Detect which cell encompasses the target text, then output its [x, y] center coordinate. 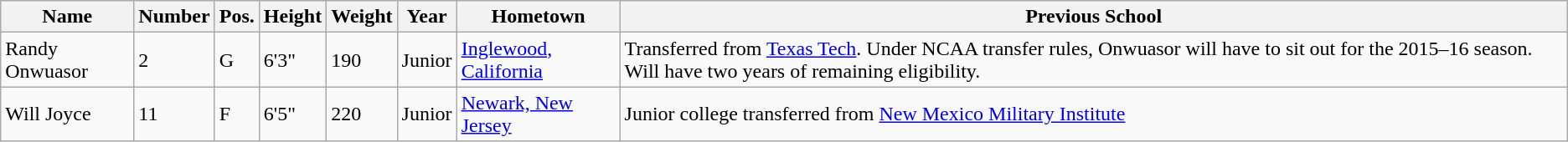
Junior college transferred from New Mexico Military Institute [1094, 114]
G [236, 60]
6'5" [292, 114]
Hometown [538, 17]
Number [174, 17]
F [236, 114]
220 [362, 114]
Weight [362, 17]
Randy Onwuasor [67, 60]
6'3" [292, 60]
Newark, New Jersey [538, 114]
Year [427, 17]
Previous School [1094, 17]
2 [174, 60]
190 [362, 60]
Inglewood, California [538, 60]
Name [67, 17]
Pos. [236, 17]
Will Joyce [67, 114]
Height [292, 17]
11 [174, 114]
